Determine the [X, Y] coordinate at the center of the cell enclosing the given text.  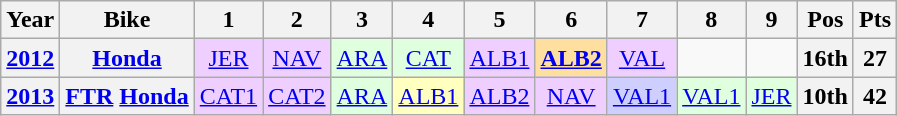
VAL [642, 58]
Bike [127, 20]
6 [571, 20]
Pos [825, 20]
16th [825, 58]
4 [428, 20]
9 [772, 20]
1 [228, 20]
3 [362, 20]
CAT [428, 58]
Honda [127, 58]
Pts [874, 20]
7 [642, 20]
2012 [30, 58]
Year [30, 20]
42 [874, 96]
CAT2 [297, 96]
8 [712, 20]
2 [297, 20]
2013 [30, 96]
CAT1 [228, 96]
FTR Honda [127, 96]
10th [825, 96]
27 [874, 58]
5 [500, 20]
